Locate the cell with the specified text and output its [x, y] center coordinate. 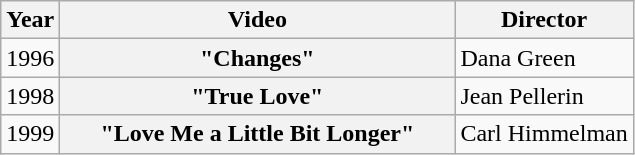
"True Love" [258, 96]
Year [30, 20]
Video [258, 20]
Director [544, 20]
1998 [30, 96]
Carl Himmelman [544, 134]
1996 [30, 58]
"Love Me a Little Bit Longer" [258, 134]
Dana Green [544, 58]
Jean Pellerin [544, 96]
1999 [30, 134]
"Changes" [258, 58]
